Determine the (x, y) coordinate at the center of the cell enclosing the given text.  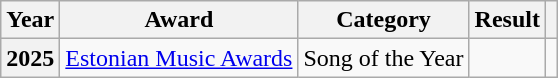
Award (179, 20)
Estonian Music Awards (179, 58)
2025 (30, 58)
Year (30, 20)
Result (507, 20)
Song of the Year (384, 58)
Category (384, 20)
